Find where the given text appears and provide that cell's center as (x, y) coordinate. 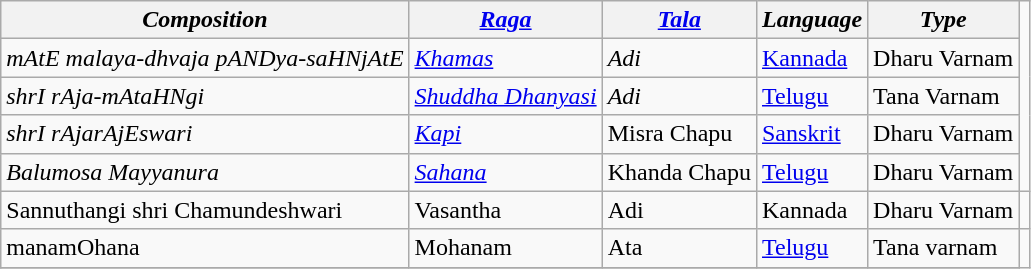
shrI rAja-mAtaHNgi (205, 96)
Sanskrit (812, 134)
Tala (679, 20)
Vasantha (506, 210)
Balumosa Mayyanura (205, 172)
manamOhana (205, 248)
Khamas (506, 58)
Kapi (506, 134)
Raga (506, 20)
Type (944, 20)
Ata (679, 248)
Sannuthangi shri Chamundeshwari (205, 210)
mAtE malaya-dhvaja pANDya-saHNjAtE (205, 58)
Language (812, 20)
Shuddha Dhanyasi (506, 96)
Sahana (506, 172)
Mohanam (506, 248)
Composition (205, 20)
Misra Chapu (679, 134)
Tana varnam (944, 248)
Khanda Chapu (679, 172)
shrI rAjarAjEswari (205, 134)
Tana Varnam (944, 96)
